Pinpoint the cell where the given text exists, returning its [X, Y] midpoint coordinate. 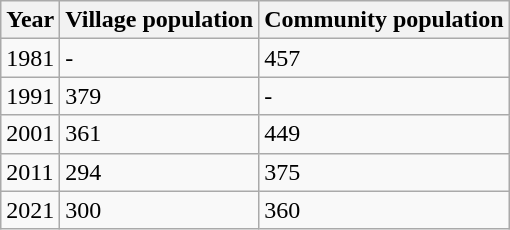
2011 [30, 172]
1991 [30, 96]
1981 [30, 58]
360 [384, 210]
Year [30, 20]
457 [384, 58]
Community population [384, 20]
Village population [160, 20]
294 [160, 172]
2021 [30, 210]
300 [160, 210]
379 [160, 96]
375 [384, 172]
449 [384, 134]
361 [160, 134]
2001 [30, 134]
